Determine the (X, Y) coordinate at the center of the cell enclosing the given text.  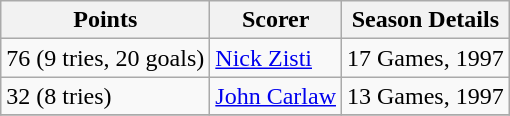
John Carlaw (276, 96)
13 Games, 1997 (426, 96)
76 (9 tries, 20 goals) (106, 58)
17 Games, 1997 (426, 58)
Points (106, 20)
Scorer (276, 20)
Nick Zisti (276, 58)
Season Details (426, 20)
32 (8 tries) (106, 96)
